Return the [x, y] coordinate for the center point of the cell that contains the specified text.  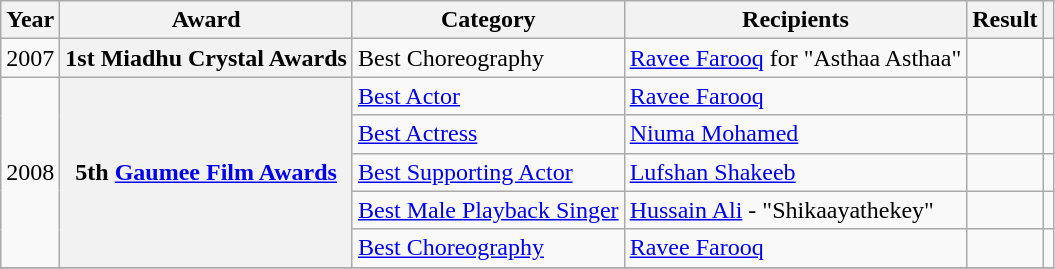
Best Male Playback Singer [488, 210]
2008 [30, 172]
Niuma Mohamed [796, 134]
Ravee Farooq for "Asthaa Asthaa" [796, 58]
Lufshan Shakeeb [796, 172]
1st Miadhu Crystal Awards [206, 58]
Category [488, 20]
Result [1005, 20]
2007 [30, 58]
Recipients [796, 20]
Award [206, 20]
Year [30, 20]
Best Actress [488, 134]
Best Actor [488, 96]
Hussain Ali - "Shikaayathekey" [796, 210]
5th Gaumee Film Awards [206, 172]
Best Supporting Actor [488, 172]
